For the text-containing cell, return its midpoint in [X, Y] coordinate format. 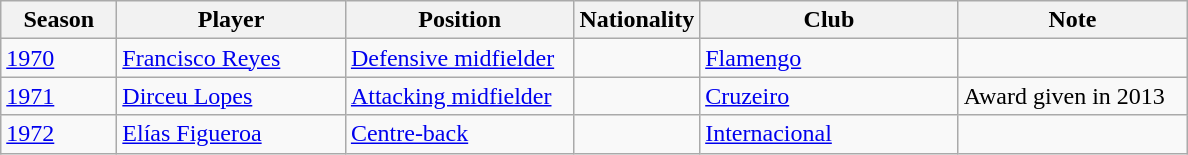
Position [460, 20]
Cruzeiro [830, 96]
Francisco Reyes [232, 58]
Internacional [830, 134]
Player [232, 20]
Elías Figueroa [232, 134]
Centre-back [460, 134]
Dirceu Lopes [232, 96]
Defensive midfielder [460, 58]
Nationality [637, 20]
Attacking midfielder [460, 96]
1971 [59, 96]
1972 [59, 134]
Season [59, 20]
Note [1072, 20]
Flamengo [830, 58]
Club [830, 20]
1970 [59, 58]
Award given in 2013 [1072, 96]
